Scan for the cell matching the given text and deliver its [X, Y] coordinate at center. 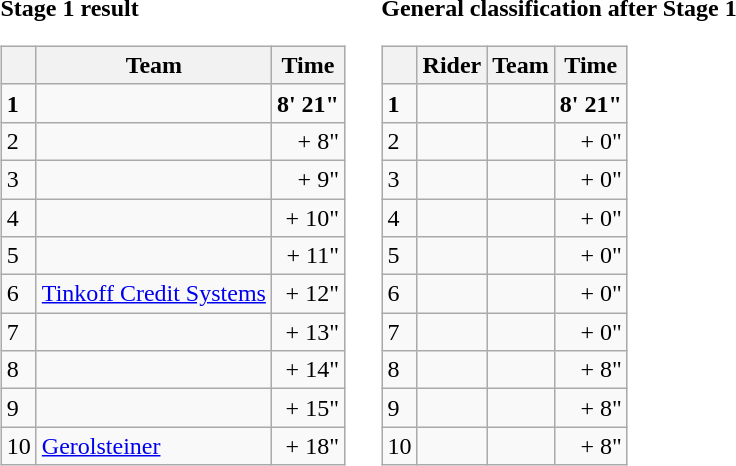
Tinkoff Credit Systems [154, 294]
+ 14" [308, 370]
+ 15" [308, 408]
+ 18" [308, 446]
Rider [452, 65]
+ 10" [308, 217]
+ 9" [308, 179]
Gerolsteiner [154, 446]
+ 13" [308, 332]
+ 12" [308, 294]
+ 11" [308, 256]
